Return [x, y] of the center of cell containing provided text 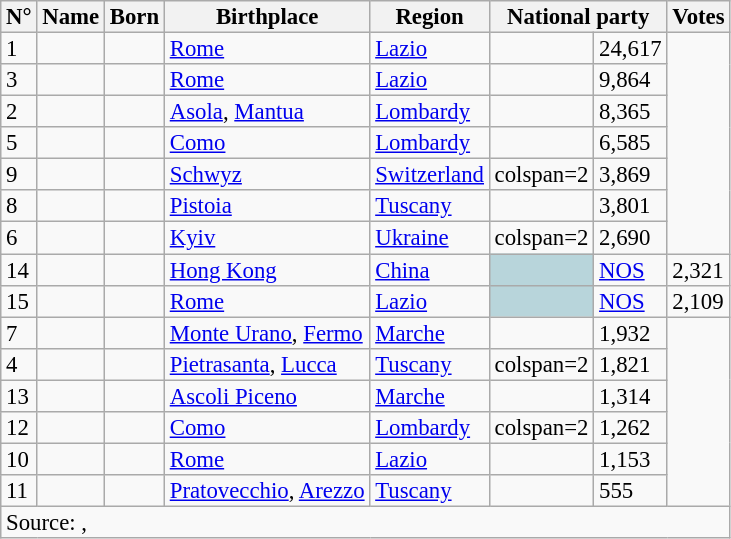
3,801 [630, 206]
15 [19, 301]
Hong Kong [266, 270]
National party [578, 17]
Ukraine [430, 238]
Region [430, 17]
Source: , [366, 522]
1,153 [630, 459]
555 [630, 491]
10 [19, 459]
Pistoia [266, 206]
7 [19, 333]
2,321 [698, 270]
Birthplace [266, 17]
1,932 [630, 333]
Votes [698, 17]
6 [19, 238]
1,314 [630, 396]
24,617 [630, 49]
11 [19, 491]
3 [19, 80]
Kyiv [266, 238]
8 [19, 206]
6,585 [630, 143]
13 [19, 396]
Schwyz [266, 175]
Monte Urano, Fermo [266, 333]
5 [19, 143]
Born [134, 17]
3,869 [630, 175]
2,690 [630, 238]
Name [71, 17]
2 [19, 112]
4 [19, 364]
12 [19, 428]
Switzerland [430, 175]
9,864 [630, 80]
8,365 [630, 112]
2,109 [698, 301]
N° [19, 17]
Pratovecchio, Arezzo [266, 491]
China [430, 270]
1,262 [630, 428]
Ascoli Piceno [266, 396]
9 [19, 175]
Pietrasanta, Lucca [266, 364]
1 [19, 49]
Asola, Mantua [266, 112]
1,821 [630, 364]
14 [19, 270]
